Return the [X, Y] coordinate for the center point of the cell that contains the specified text.  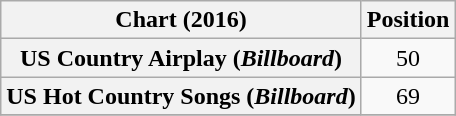
US Hot Country Songs (Billboard) [181, 96]
69 [408, 96]
Chart (2016) [181, 20]
Position [408, 20]
US Country Airplay (Billboard) [181, 58]
50 [408, 58]
